Detect which cell encompasses the target text, then output its [x, y] center coordinate. 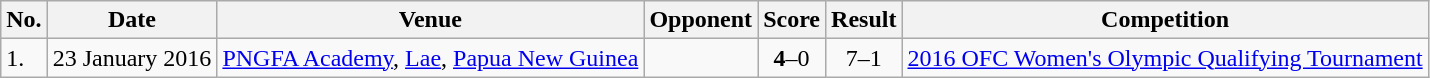
Opponent [701, 20]
Score [792, 20]
Competition [1165, 20]
Venue [430, 20]
7–1 [864, 58]
Result [864, 20]
1. [24, 58]
No. [24, 20]
PNGFA Academy, Lae, Papua New Guinea [430, 58]
2016 OFC Women's Olympic Qualifying Tournament [1165, 58]
Date [132, 20]
4–0 [792, 58]
23 January 2016 [132, 58]
